Return the (X, Y) coordinate for the center point of the cell that contains the specified text.  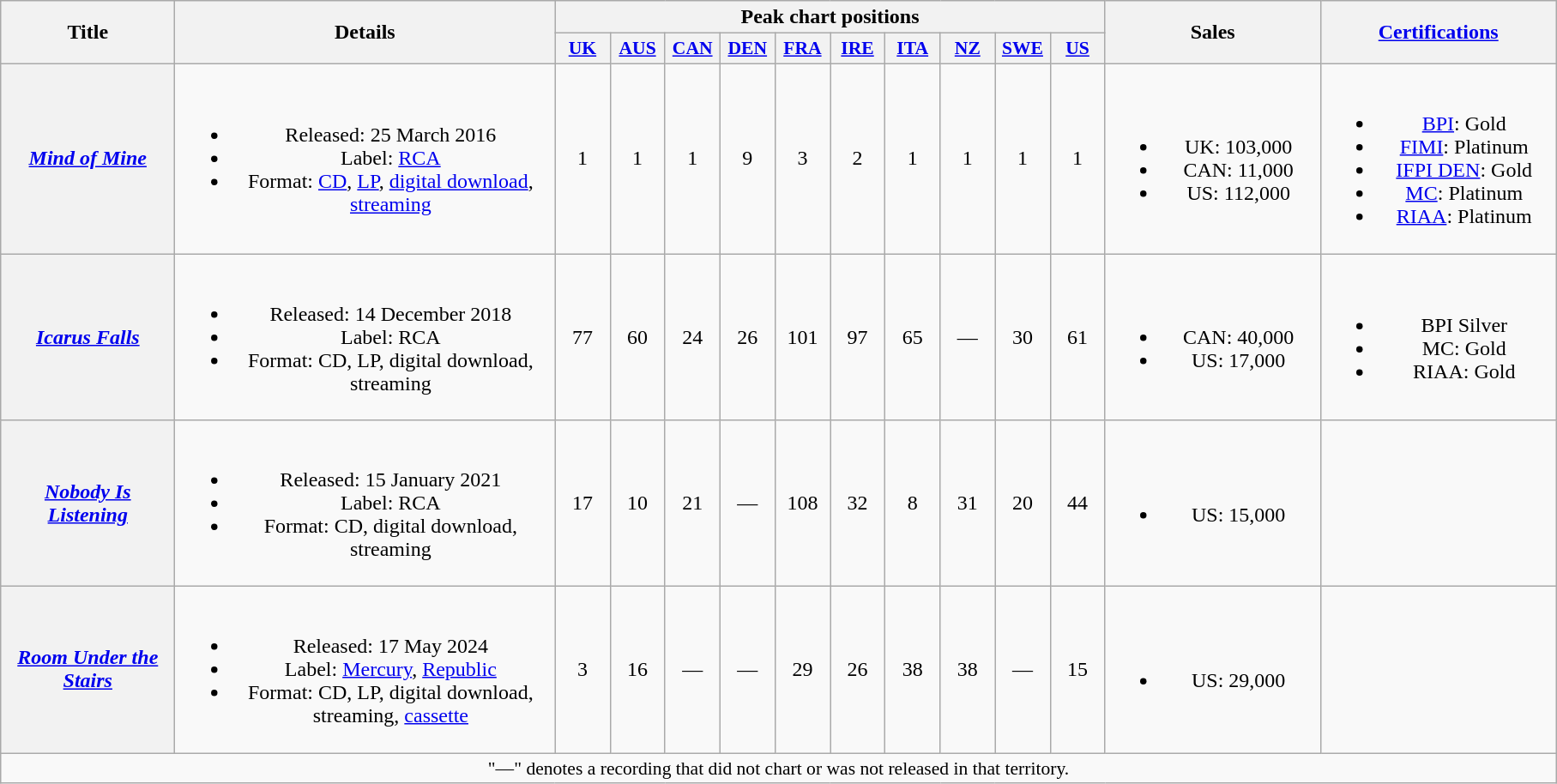
Released: 14 December 2018Label: RCAFormat: CD, LP, digital download, streaming (365, 337)
US: 15,000 (1213, 504)
"—" denotes a recording that did not chart or was not released in that territory. (779, 769)
44 (1077, 504)
BPI: GoldFIMI: PlatinumIFPI DEN: GoldMC: PlatinumRIAA: Platinum (1438, 158)
Details (365, 33)
16 (637, 670)
US (1077, 49)
31 (968, 504)
US: 29,000 (1213, 670)
101 (802, 337)
65 (913, 337)
CAN (692, 49)
17 (582, 504)
FRA (802, 49)
21 (692, 504)
SWE (1023, 49)
77 (582, 337)
61 (1077, 337)
2 (858, 158)
Peak chart positions (830, 17)
Icarus Falls (88, 337)
Released: 25 March 2016Label: RCAFormat: CD, LP, digital download, streaming (365, 158)
NZ (968, 49)
60 (637, 337)
DEN (747, 49)
IRE (858, 49)
CAN: 40,000US: 17,000 (1213, 337)
Certifications (1438, 33)
UK: 103,000CAN: 11,000US: 112,000 (1213, 158)
29 (802, 670)
Released: 17 May 2024Label: Mercury, RepublicFormat: CD, LP, digital download, streaming, cassette (365, 670)
Title (88, 33)
32 (858, 504)
30 (1023, 337)
ITA (913, 49)
AUS (637, 49)
8 (913, 504)
Released: 15 January 2021Label: RCAFormat: CD, digital download, streaming (365, 504)
97 (858, 337)
108 (802, 504)
BPI SilverMC: GoldRIAA: Gold (1438, 337)
UK (582, 49)
20 (1023, 504)
15 (1077, 670)
Nobody Is Listening (88, 504)
Sales (1213, 33)
10 (637, 504)
Mind of Mine (88, 158)
24 (692, 337)
9 (747, 158)
Room Under the Stairs (88, 670)
